Return the [X, Y] coordinate for the center point of the cell that contains the specified text.  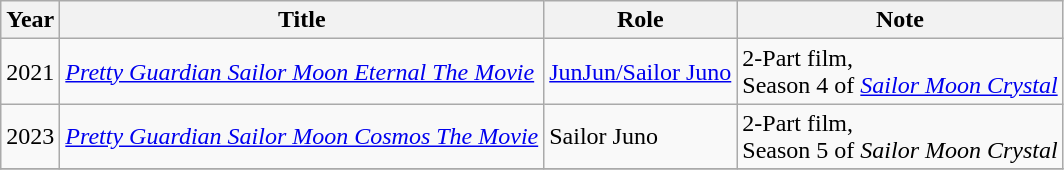
Pretty Guardian Sailor Moon Cosmos The Movie [302, 136]
Year [30, 20]
2-Part film,Season 5 of Sailor Moon Crystal [900, 136]
2021 [30, 72]
Title [302, 20]
Sailor Juno [640, 136]
2023 [30, 136]
Role [640, 20]
Pretty Guardian Sailor Moon Eternal The Movie [302, 72]
Note [900, 20]
2-Part film,Season 4 of Sailor Moon Crystal [900, 72]
JunJun/Sailor Juno [640, 72]
